Locate the cell with the specified text and output its [X, Y] center coordinate. 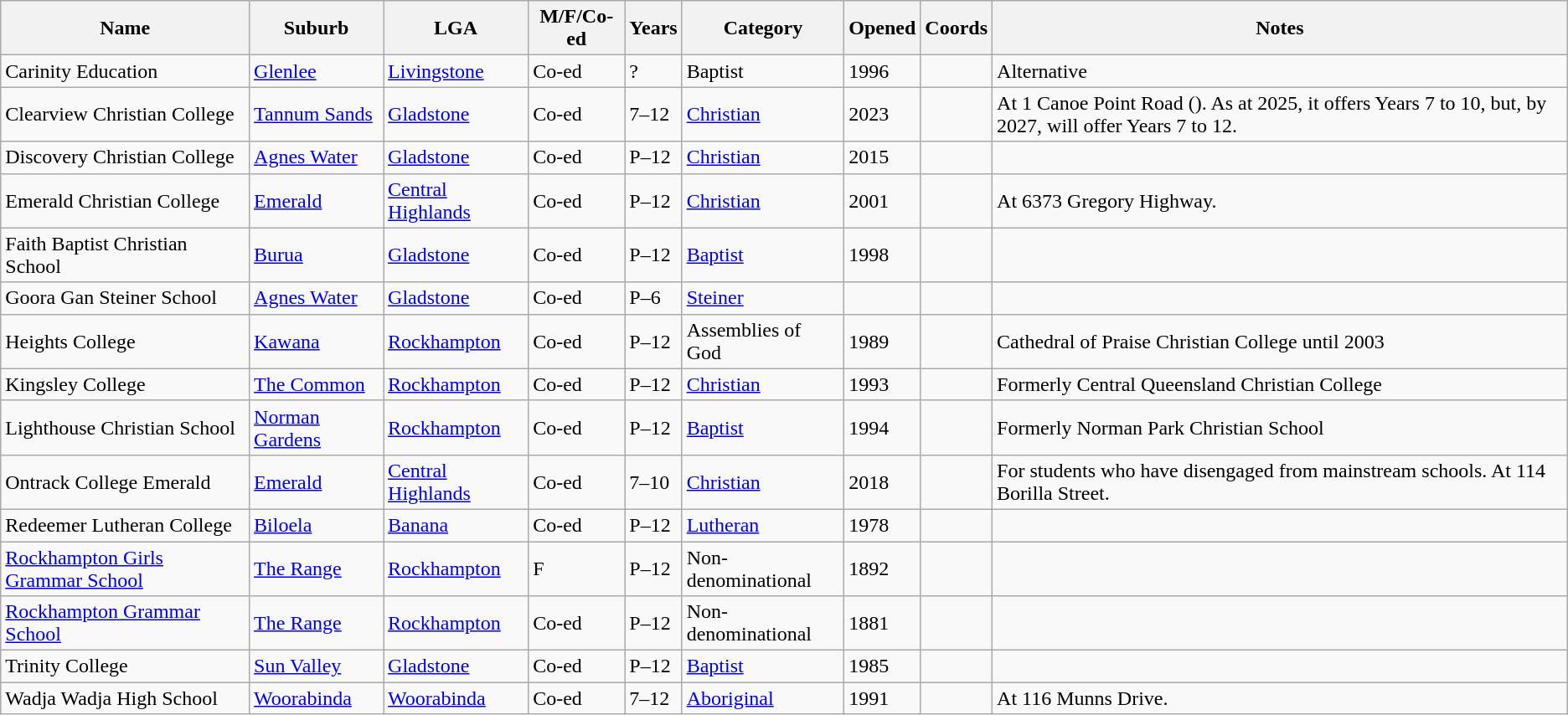
Banana [456, 525]
Name [126, 28]
1881 [883, 623]
Faith Baptist Christian School [126, 255]
For students who have disengaged from mainstream schools. At 114 Borilla Street. [1280, 482]
Redeemer Lutheran College [126, 525]
2015 [883, 157]
Aboriginal [763, 698]
Coords [957, 28]
Formerly Norman Park Christian School [1280, 427]
1996 [883, 71]
Heights College [126, 342]
Cathedral of Praise Christian College until 2003 [1280, 342]
At 116 Munns Drive. [1280, 698]
Alternative [1280, 71]
Wadja Wadja High School [126, 698]
1989 [883, 342]
The Common [317, 384]
Assemblies of God [763, 342]
Kingsley College [126, 384]
1998 [883, 255]
Rockhampton Girls Grammar School [126, 568]
Goora Gan Steiner School [126, 298]
M/F/Co-ed [576, 28]
Rockhampton Grammar School [126, 623]
Ontrack College Emerald [126, 482]
Norman Gardens [317, 427]
Years [653, 28]
Carinity Education [126, 71]
P–6 [653, 298]
1978 [883, 525]
1985 [883, 666]
? [653, 71]
Formerly Central Queensland Christian College [1280, 384]
Sun Valley [317, 666]
Burua [317, 255]
7–10 [653, 482]
1991 [883, 698]
2018 [883, 482]
Kawana [317, 342]
2001 [883, 201]
Biloela [317, 525]
Trinity College [126, 666]
1892 [883, 568]
Discovery Christian College [126, 157]
Clearview Christian College [126, 114]
Livingstone [456, 71]
Lutheran [763, 525]
F [576, 568]
Tannum Sands [317, 114]
1994 [883, 427]
Steiner [763, 298]
Lighthouse Christian School [126, 427]
2023 [883, 114]
Suburb [317, 28]
1993 [883, 384]
At 1 Canoe Point Road (). As at 2025, it offers Years 7 to 10, but, by 2027, will offer Years 7 to 12. [1280, 114]
Opened [883, 28]
Emerald Christian College [126, 201]
At 6373 Gregory Highway. [1280, 201]
LGA [456, 28]
Category [763, 28]
Glenlee [317, 71]
Notes [1280, 28]
